For the text-containing cell, return its midpoint in [X, Y] coordinate format. 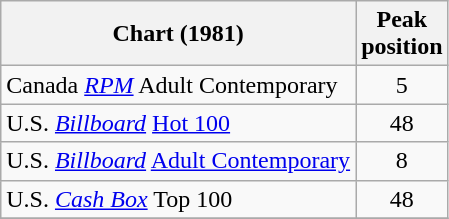
U.S. Billboard Adult Contemporary [178, 161]
U.S. Billboard Hot 100 [178, 123]
U.S. Cash Box Top 100 [178, 199]
Chart (1981) [178, 34]
Peakposition [402, 34]
5 [402, 85]
Canada RPM Adult Contemporary [178, 85]
8 [402, 161]
